Locate the cell with the specified text and output its [X, Y] center coordinate. 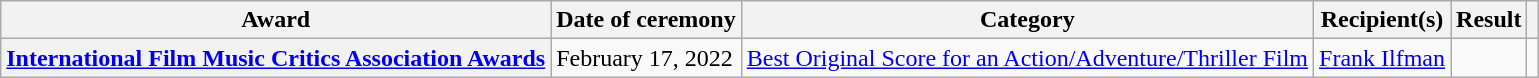
Date of ceremony [646, 20]
International Film Music Critics Association Awards [276, 58]
Best Original Score for an Action/Adventure/Thriller Film [1027, 58]
Recipient(s) [1382, 20]
February 17, 2022 [646, 58]
Result [1489, 20]
Frank Ilfman [1382, 58]
Award [276, 20]
Category [1027, 20]
